Return (x, y) of the center of cell containing provided text 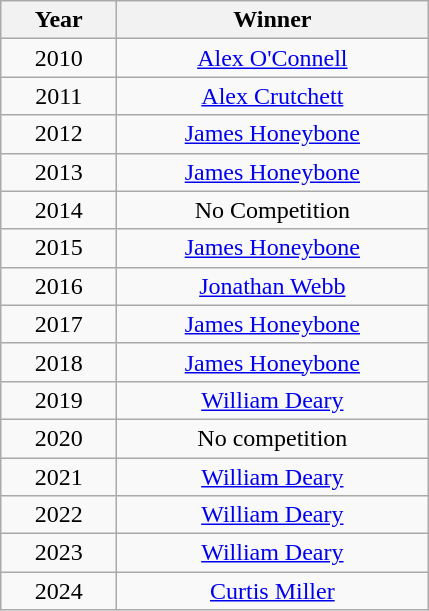
Curtis Miller (272, 591)
Alex Crutchett (272, 96)
2012 (59, 134)
Alex O'Connell (272, 58)
2014 (59, 210)
2019 (59, 400)
2023 (59, 553)
No competition (272, 438)
Year (59, 20)
2017 (59, 324)
No Competition (272, 210)
2018 (59, 362)
2022 (59, 515)
2011 (59, 96)
2010 (59, 58)
2021 (59, 477)
2015 (59, 248)
2016 (59, 286)
Winner (272, 20)
2024 (59, 591)
2013 (59, 172)
Jonathan Webb (272, 286)
2020 (59, 438)
